Identify which cell holds the provided text, then report its [X, Y] central coordinate. 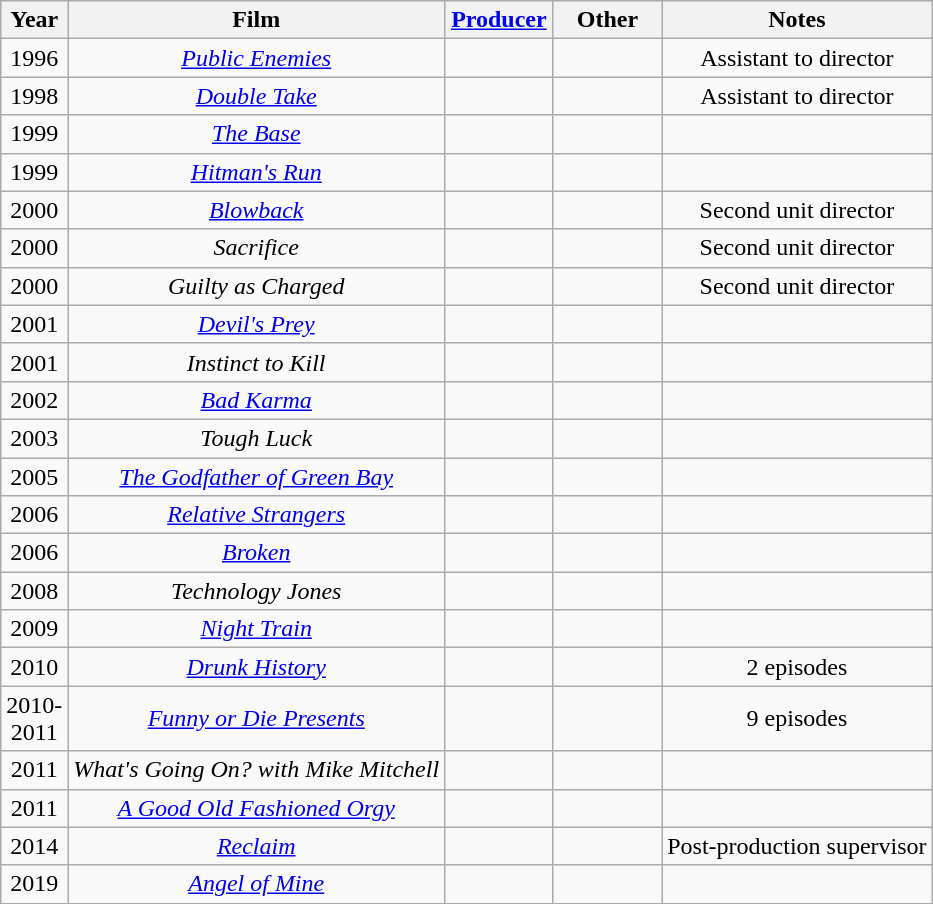
The Godfather of Green Bay [256, 477]
2009 [34, 629]
Broken [256, 553]
Hitman's Run [256, 172]
Year [34, 20]
Sacrifice [256, 248]
9 episodes [797, 718]
Producer [500, 20]
Angel of Mine [256, 884]
Post-production supervisor [797, 846]
2010-2011 [34, 718]
The Base [256, 134]
Devil's Prey [256, 324]
Blowback [256, 210]
2002 [34, 400]
Night Train [256, 629]
Film [256, 20]
Public Enemies [256, 58]
Bad Karma [256, 400]
Relative Strangers [256, 515]
Instinct to Kill [256, 362]
Double Take [256, 96]
2019 [34, 884]
Other [608, 20]
2 episodes [797, 667]
Tough Luck [256, 438]
Drunk History [256, 667]
Funny or Die Presents [256, 718]
2010 [34, 667]
Technology Jones [256, 591]
A Good Old Fashioned Orgy [256, 808]
Guilty as Charged [256, 286]
What's Going On? with Mike Mitchell [256, 770]
Notes [797, 20]
2003 [34, 438]
1998 [34, 96]
2008 [34, 591]
Reclaim [256, 846]
2005 [34, 477]
2014 [34, 846]
1996 [34, 58]
